Find where the given text appears and provide that cell's center as (x, y) coordinate. 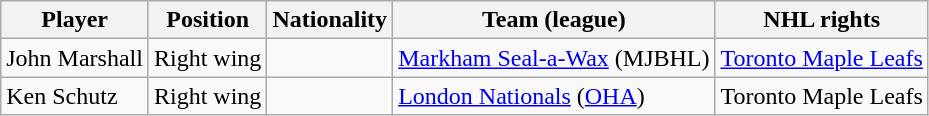
Nationality (330, 20)
NHL rights (822, 20)
Player (75, 20)
Markham Seal-a-Wax (MJBHL) (554, 58)
London Nationals (OHA) (554, 96)
Position (207, 20)
Team (league) (554, 20)
John Marshall (75, 58)
Ken Schutz (75, 96)
